Output the [X, Y] coordinate of the center of the cell containing the given text.  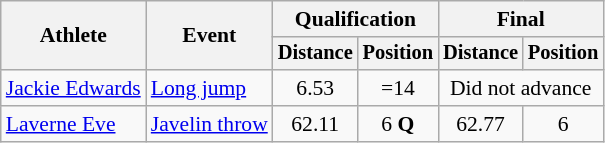
6 [563, 124]
Event [210, 36]
62.77 [480, 124]
Athlete [74, 36]
Javelin throw [210, 124]
6 Q [398, 124]
Final [520, 19]
Laverne Eve [74, 124]
6.53 [316, 88]
Did not advance [520, 88]
62.11 [316, 124]
Jackie Edwards [74, 88]
Long jump [210, 88]
=14 [398, 88]
Qualification [356, 19]
